Determine the (x, y) coordinate at the center of the cell enclosing the given text.  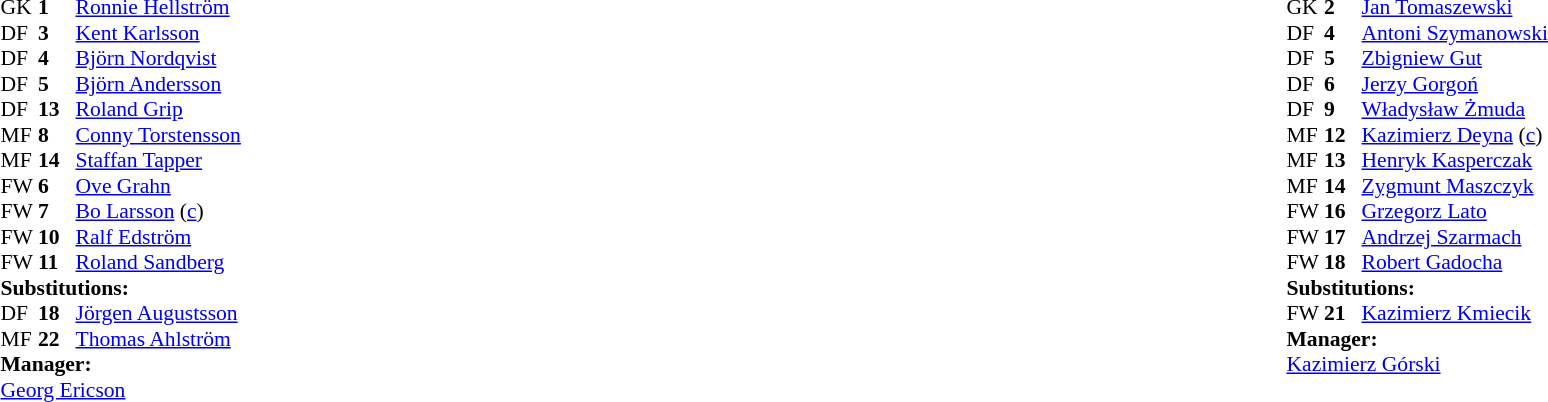
Jörgen Augustsson (158, 313)
11 (57, 263)
3 (57, 33)
Zbigniew Gut (1454, 59)
21 (1343, 313)
Zygmunt Maszczyk (1454, 186)
Kazimierz Górski (1416, 365)
17 (1343, 237)
Kent Karlsson (158, 33)
22 (57, 339)
10 (57, 237)
Władysław Żmuda (1454, 109)
Ralf Edström (158, 237)
16 (1343, 211)
9 (1343, 109)
Grzegorz Lato (1454, 211)
Bo Larsson (c) (158, 211)
Kazimierz Kmiecik (1454, 313)
8 (57, 135)
Thomas Ahlström (158, 339)
7 (57, 211)
Antoni Szymanowski (1454, 33)
Roland Sandberg (158, 263)
Henryk Kasperczak (1454, 161)
Jerzy Gorgoń (1454, 84)
Björn Andersson (158, 84)
Staffan Tapper (158, 161)
Andrzej Szarmach (1454, 237)
Conny Torstensson (158, 135)
Björn Nordqvist (158, 59)
Roland Grip (158, 109)
Robert Gadocha (1454, 263)
Kazimierz Deyna (c) (1454, 135)
Ove Grahn (158, 186)
12 (1343, 135)
